Capture the cell that displays the provided text and extract its (x, y) central coordinate. 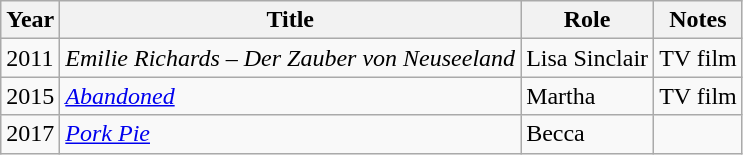
2015 (30, 96)
Year (30, 20)
2011 (30, 58)
Lisa Sinclair (588, 58)
Title (290, 20)
2017 (30, 134)
Becca (588, 134)
Pork Pie (290, 134)
Martha (588, 96)
Emilie Richards – Der Zauber von Neuseeland (290, 58)
Notes (698, 20)
Abandoned (290, 96)
Role (588, 20)
